Return the [X, Y] coordinate for the center point of the cell that contains the specified text.  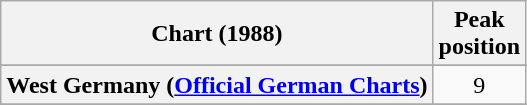
Chart (1988) [217, 34]
Peakposition [479, 34]
West Germany (Official German Charts) [217, 85]
9 [479, 85]
